For the text-containing cell, return its midpoint in (x, y) coordinate format. 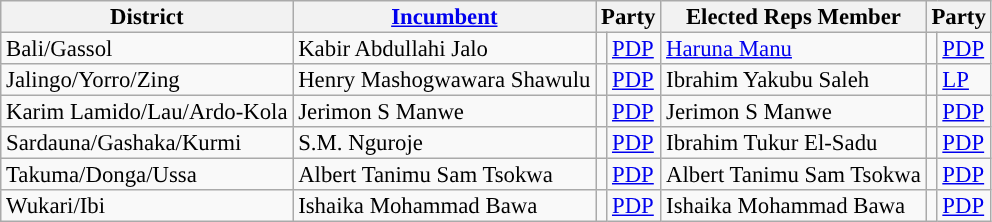
Takuma/Donga/Ussa (147, 175)
Haruna Manu (794, 49)
Ibrahim Tukur El-Sadu (794, 143)
Jalingo/Yorro/Zing (147, 80)
Elected Reps Member (794, 17)
Kabir Abdullahi Jalo (444, 49)
Sardauna/Gashaka/Kurmi (147, 143)
LP (964, 80)
Wukari/Ibi (147, 206)
Ibrahim Yakubu Saleh (794, 80)
District (147, 17)
Henry Mashogwawara Shawulu (444, 80)
Incumbent (444, 17)
Bali/Gassol (147, 49)
S.M. Nguroje (444, 143)
Karim Lamido/Lau/Ardo-Kola (147, 112)
